Capture the cell that displays the provided text and extract its (x, y) central coordinate. 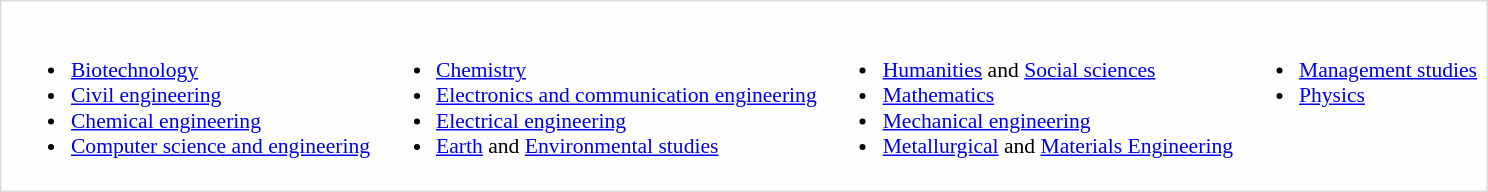
ChemistryElectronics and communication engineeringElectrical engineeringEarth and Environmental studies (597, 96)
Management studiesPhysics (1358, 96)
BiotechnologyCivil engineeringChemical engineeringComputer science and engineering (190, 96)
Humanities and Social sciencesMathematicsMechanical engineeringMetallurgical and Materials Engineering (1028, 96)
